For the text-containing cell, return its midpoint in [X, Y] coordinate format. 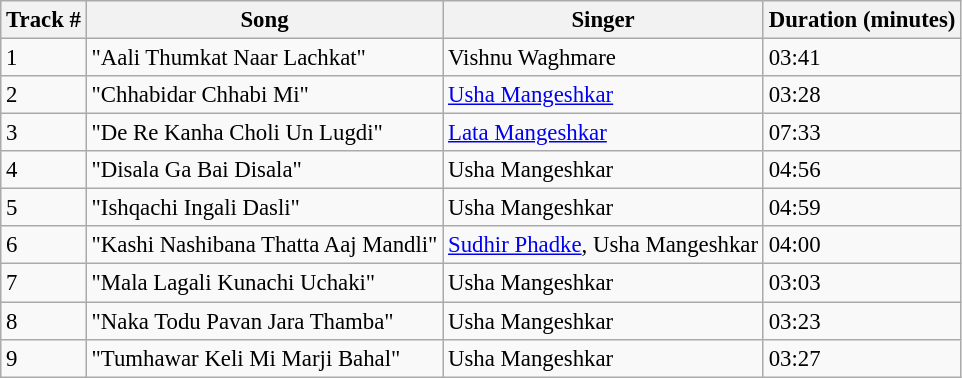
Singer [604, 20]
03:23 [862, 321]
03:03 [862, 283]
03:27 [862, 358]
"Mala Lagali Kunachi Uchaki" [264, 283]
"De Re Kanha Choli Un Lugdi" [264, 133]
04:00 [862, 245]
"Tumhawar Keli Mi Marji Bahal" [264, 358]
Lata Mangeshkar [604, 133]
04:56 [862, 170]
6 [44, 245]
3 [44, 133]
03:28 [862, 95]
4 [44, 170]
"Chhabidar Chhabi Mi" [264, 95]
Duration (minutes) [862, 20]
"Ishqachi Ingali Dasli" [264, 208]
8 [44, 321]
03:41 [862, 58]
"Naka Todu Pavan Jara Thamba" [264, 321]
"Kashi Nashibana Thatta Aaj Mandli" [264, 245]
Sudhir Phadke, Usha Mangeshkar [604, 245]
7 [44, 283]
9 [44, 358]
Song [264, 20]
"Aali Thumkat Naar Lachkat" [264, 58]
04:59 [862, 208]
2 [44, 95]
07:33 [862, 133]
5 [44, 208]
Vishnu Waghmare [604, 58]
"Disala Ga Bai Disala" [264, 170]
Track # [44, 20]
1 [44, 58]
